Extract the (x, y) coordinate from the center of the cell holding the provided text.  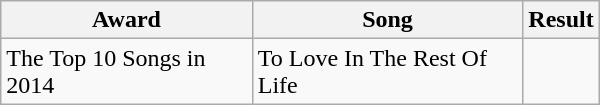
The Top 10 Songs in 2014 (126, 72)
To Love In The Rest Of Life (388, 72)
Result (561, 20)
Award (126, 20)
Song (388, 20)
